Capture the cell that displays the provided text and extract its [x, y] central coordinate. 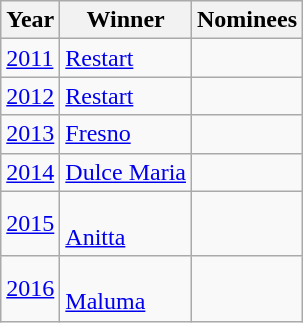
Fresno [126, 134]
Anitta [126, 224]
2015 [30, 224]
2014 [30, 172]
2012 [30, 96]
Winner [126, 20]
Dulce Maria [126, 172]
Year [30, 20]
2013 [30, 134]
2011 [30, 58]
Maluma [126, 288]
2016 [30, 288]
Nominees [246, 20]
